Determine the [x, y] coordinate at the center of the cell enclosing the given text.  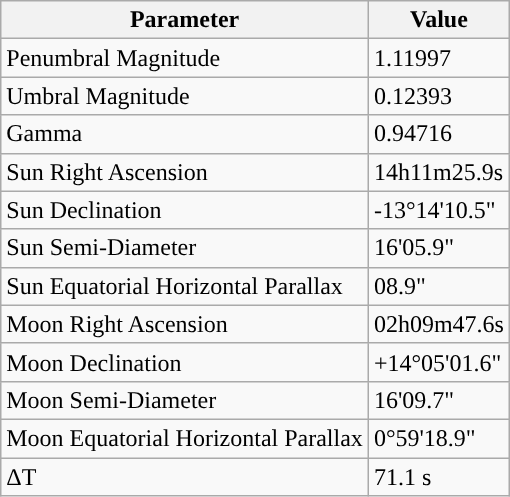
ΔT [185, 477]
Sun Right Ascension [185, 172]
71.1 s [438, 477]
0.94716 [438, 134]
16'09.7" [438, 400]
Moon Declination [185, 362]
Parameter [185, 20]
Moon Semi-Diameter [185, 400]
Sun Declination [185, 210]
Sun Equatorial Horizontal Parallax [185, 286]
Gamma [185, 134]
02h09m47.6s [438, 324]
Sun Semi-Diameter [185, 248]
-13°14'10.5" [438, 210]
0.12393 [438, 96]
0°59'18.9" [438, 438]
Value [438, 20]
Moon Right Ascension [185, 324]
14h11m25.9s [438, 172]
+14°05'01.6" [438, 362]
Moon Equatorial Horizontal Parallax [185, 438]
Penumbral Magnitude [185, 58]
Umbral Magnitude [185, 96]
1.11997 [438, 58]
08.9" [438, 286]
16'05.9" [438, 248]
